Find where the given text appears and provide that cell's center as (x, y) coordinate. 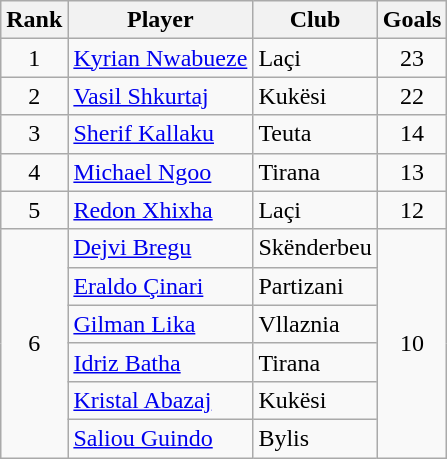
Bylis (315, 438)
Player (160, 20)
Eraldo Çinari (160, 286)
Idriz Batha (160, 362)
Goals (412, 20)
Partizani (315, 286)
3 (34, 134)
Vllaznia (315, 324)
14 (412, 134)
Redon Xhixha (160, 210)
Skënderbeu (315, 248)
Saliou Guindo (160, 438)
13 (412, 172)
12 (412, 210)
Dejvi Bregu (160, 248)
Kyrian Nwabueze (160, 58)
Sherif Kallaku (160, 134)
Vasil Shkurtaj (160, 96)
22 (412, 96)
2 (34, 96)
23 (412, 58)
Club (315, 20)
Teuta (315, 134)
Michael Ngoo (160, 172)
5 (34, 210)
6 (34, 343)
4 (34, 172)
1 (34, 58)
Rank (34, 20)
Gilman Lika (160, 324)
10 (412, 343)
Kristal Abazaj (160, 400)
